Return (X, Y) of the center of cell containing provided text 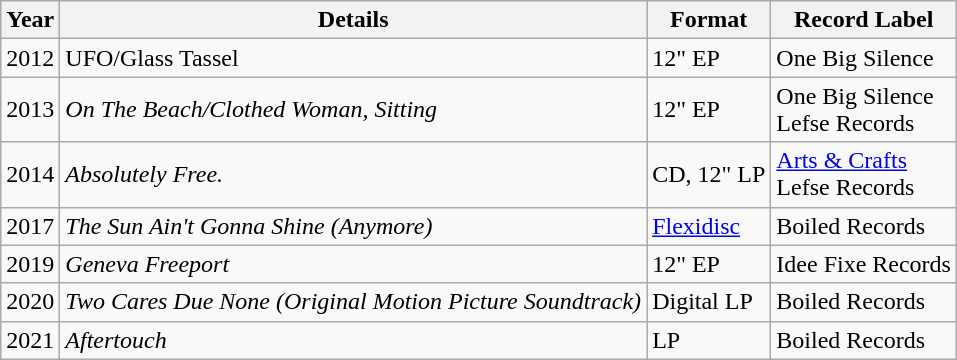
2014 (30, 174)
One Big Silence (864, 58)
On The Beach/Clothed Woman, Sitting (354, 110)
Format (709, 20)
LP (709, 340)
One Big SilenceLefse Records (864, 110)
2013 (30, 110)
Arts & CraftsLefse Records (864, 174)
2017 (30, 226)
Details (354, 20)
Two Cares Due None (Original Motion Picture Soundtrack) (354, 302)
Year (30, 20)
Digital LP (709, 302)
UFO/Glass Tassel (354, 58)
Absolutely Free. (354, 174)
Geneva Freeport (354, 264)
2012 (30, 58)
Aftertouch (354, 340)
Record Label (864, 20)
2020 (30, 302)
2019 (30, 264)
2021 (30, 340)
Idee Fixe Records (864, 264)
CD, 12" LP (709, 174)
The Sun Ain't Gonna Shine (Anymore) (354, 226)
Flexidisc (709, 226)
